Pinpoint the cell where the given text exists, returning its (X, Y) midpoint coordinate. 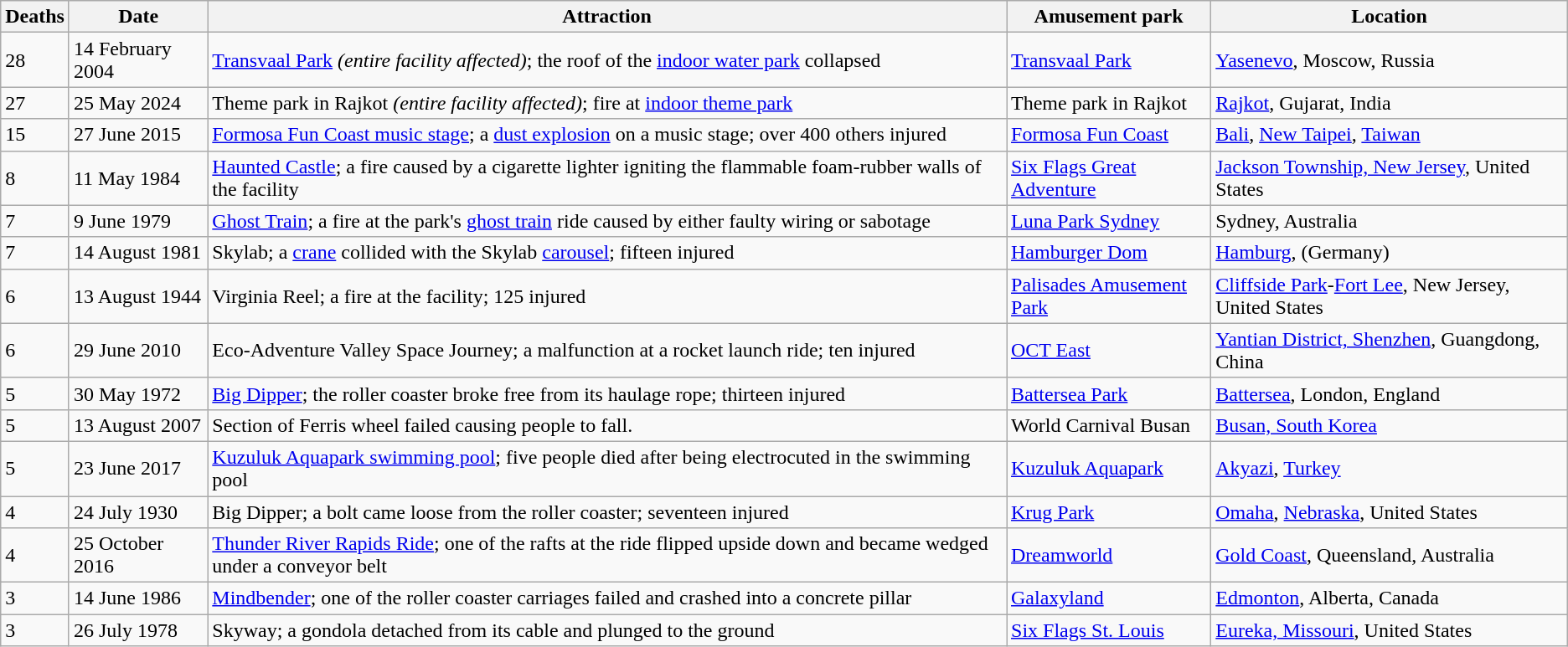
Six Flags Great Adventure (1109, 177)
Big Dipper; a bolt came loose from the roller coaster; seventeen injured (607, 511)
Mindbender; one of the roller coaster carriages failed and crashed into a concrete pillar (607, 598)
25 May 2024 (137, 103)
8 (35, 177)
Rajkot, Gujarat, India (1390, 103)
Section of Ferris wheel failed causing people to fall. (607, 425)
9 June 1979 (137, 221)
Palisades Amusement Park (1109, 296)
Ghost Train; a fire at the park's ghost train ride caused by either faulty wiring or sabotage (607, 221)
Location (1390, 17)
Amusement park (1109, 17)
Thunder River Rapids Ride; one of the rafts at the ride flipped upside down and became wedged under a conveyor belt (607, 556)
25 October 2016 (137, 556)
Luna Park Sydney (1109, 221)
Busan, South Korea (1390, 425)
13 August 1944 (137, 296)
World Carnival Busan (1109, 425)
Kuzuluk Aquapark (1109, 469)
Dreamworld (1109, 556)
Transvaal Park (1109, 60)
27 (35, 103)
24 July 1930 (137, 511)
Big Dipper; the roller coaster broke free from its haulage rope; thirteen injured (607, 393)
Transvaal Park (entire facility affected); the roof of the indoor water park collapsed (607, 60)
Omaha, Nebraska, United States (1390, 511)
Sydney, Australia (1390, 221)
30 May 1972 (137, 393)
Skyway; a gondola detached from its cable and plunged to the ground (607, 630)
Formosa Fun Coast (1109, 135)
Attraction (607, 17)
Formosa Fun Coast music stage; a dust explosion on a music stage; over 400 others injured (607, 135)
Eco-Adventure Valley Space Journey; a malfunction at a rocket launch ride; ten injured (607, 350)
Edmonton, Alberta, Canada (1390, 598)
Theme park in Rajkot (entire facility affected); fire at indoor theme park (607, 103)
Skylab; a crane collided with the Skylab carousel; fifteen injured (607, 253)
Cliffside Park-Fort Lee, New Jersey, United States (1390, 296)
Hamburg, (Germany) (1390, 253)
Hamburger Dom (1109, 253)
Deaths (35, 17)
Theme park in Rajkot (1109, 103)
Jackson Township, New Jersey, United States (1390, 177)
15 (35, 135)
13 August 2007 (137, 425)
Kuzuluk Aquapark swimming pool; five people died after being electrocuted in the swimming pool (607, 469)
14 June 1986 (137, 598)
Yasenevo, Moscow, Russia (1390, 60)
Eureka, Missouri, United States (1390, 630)
Battersea Park (1109, 393)
Krug Park (1109, 511)
Battersea, London, England (1390, 393)
Gold Coast, Queensland, Australia (1390, 556)
14 August 1981 (137, 253)
29 June 2010 (137, 350)
OCT East (1109, 350)
Six Flags St. Louis (1109, 630)
Haunted Castle; a fire caused by a cigarette lighter igniting the flammable foam-rubber walls of the facility (607, 177)
Date (137, 17)
23 June 2017 (137, 469)
Bali, New Taipei, Taiwan (1390, 135)
26 July 1978 (137, 630)
Virginia Reel; a fire at the facility; 125 injured (607, 296)
Yantian District, Shenzhen, Guangdong, China (1390, 350)
28 (35, 60)
11 May 1984 (137, 177)
27 June 2015 (137, 135)
Akyazi, Turkey (1390, 469)
14 February 2004 (137, 60)
Galaxyland (1109, 598)
